Scan for the cell matching the given text and deliver its [X, Y] coordinate at center. 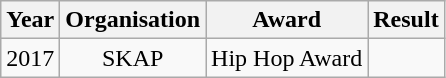
Hip Hop Award [287, 58]
Result [406, 20]
Award [287, 20]
2017 [30, 58]
Year [30, 20]
Organisation [133, 20]
SKAP [133, 58]
